Determine the [x, y] coordinate at the center of the cell enclosing the given text.  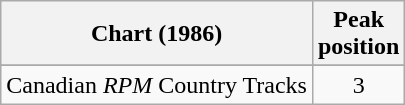
Peakposition [358, 34]
Chart (1986) [157, 34]
3 [358, 85]
Canadian RPM Country Tracks [157, 85]
